Locate the cell with the specified text and output its (x, y) center coordinate. 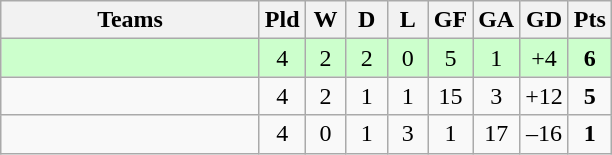
W (326, 20)
Teams (130, 20)
GD (544, 20)
+12 (544, 96)
17 (496, 134)
Pld (282, 20)
GA (496, 20)
6 (590, 58)
15 (450, 96)
D (366, 20)
–16 (544, 134)
GF (450, 20)
+4 (544, 58)
Pts (590, 20)
L (408, 20)
